Scan for the cell matching the given text and deliver its [x, y] coordinate at center. 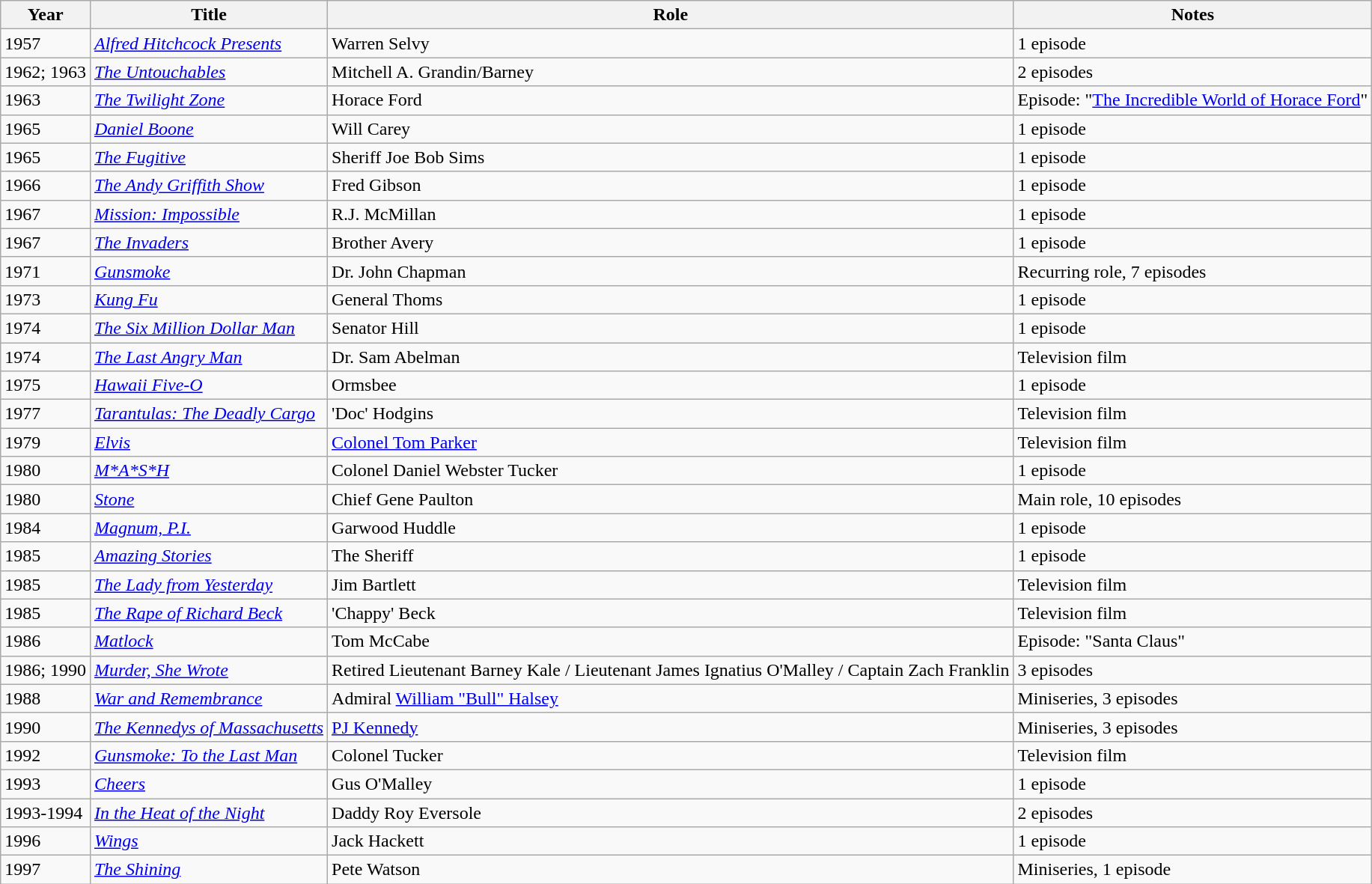
1996 [46, 841]
The Andy Griffith Show [208, 186]
Main role, 10 episodes [1193, 499]
1957 [46, 43]
1986 [46, 641]
M*A*S*H [208, 471]
In the Heat of the Night [208, 812]
1973 [46, 299]
Tarantulas: The Deadly Cargo [208, 414]
Magnum, P.I. [208, 528]
1986; 1990 [46, 670]
Ormsbee [671, 385]
Murder, She Wrote [208, 670]
The Rape of Richard Beck [208, 613]
Colonel Daniel Webster Tucker [671, 471]
Dr. John Chapman [671, 271]
Mitchell A. Grandin/Barney [671, 72]
Alfred Hitchcock Presents [208, 43]
Daniel Boone [208, 129]
Will Carey [671, 129]
1963 [46, 100]
1979 [46, 442]
1962; 1963 [46, 72]
Gunsmoke: To the Last Man [208, 755]
1997 [46, 870]
1992 [46, 755]
The Untouchables [208, 72]
Miniseries, 1 episode [1193, 870]
Year [46, 15]
Garwood Huddle [671, 528]
Sheriff Joe Bob Sims [671, 157]
Role [671, 15]
Recurring role, 7 episodes [1193, 271]
PJ Kennedy [671, 727]
The Twilight Zone [208, 100]
Retired Lieutenant Barney Kale / Lieutenant James Ignatius O'Malley / Captain Zach Franklin [671, 670]
Colonel Tucker [671, 755]
Stone [208, 499]
The Last Angry Man [208, 357]
Chief Gene Paulton [671, 499]
Daddy Roy Eversole [671, 812]
Episode: "The Incredible World of Horace Ford" [1193, 100]
General Thoms [671, 299]
Fred Gibson [671, 186]
1993 [46, 784]
Notes [1193, 15]
The Lady from Yesterday [208, 585]
Pete Watson [671, 870]
The Fugitive [208, 157]
Brother Avery [671, 243]
Warren Selvy [671, 43]
1990 [46, 727]
The Six Million Dollar Man [208, 328]
Hawaii Five-O [208, 385]
Episode: "Santa Claus" [1193, 641]
The Kennedys of Massachusetts [208, 727]
Admiral William "Bull" Halsey [671, 698]
Elvis [208, 442]
Matlock [208, 641]
Gunsmoke [208, 271]
Senator Hill [671, 328]
Jack Hackett [671, 841]
'Chappy' Beck [671, 613]
Gus O'Malley [671, 784]
The Sheriff [671, 556]
War and Remembrance [208, 698]
Cheers [208, 784]
1971 [46, 271]
Amazing Stories [208, 556]
Horace Ford [671, 100]
Title [208, 15]
Colonel Tom Parker [671, 442]
1975 [46, 385]
Dr. Sam Abelman [671, 357]
1977 [46, 414]
1966 [46, 186]
1993-1994 [46, 812]
The Invaders [208, 243]
3 episodes [1193, 670]
Mission: Impossible [208, 214]
Kung Fu [208, 299]
Wings [208, 841]
1984 [46, 528]
R.J. McMillan [671, 214]
The Shining [208, 870]
Jim Bartlett [671, 585]
'Doc' Hodgins [671, 414]
Tom McCabe [671, 641]
1988 [46, 698]
